From the cell containing the given text, extract its center point as [X, Y] coordinate. 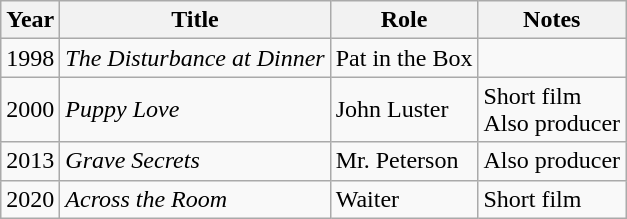
Pat in the Box [404, 58]
2013 [30, 161]
Puppy Love [195, 110]
Notes [552, 20]
1998 [30, 58]
2000 [30, 110]
John Luster [404, 110]
Grave Secrets [195, 161]
Title [195, 20]
Across the Room [195, 199]
Short filmAlso producer [552, 110]
The Disturbance at Dinner [195, 58]
Year [30, 20]
2020 [30, 199]
Mr. Peterson [404, 161]
Also producer [552, 161]
Waiter [404, 199]
Role [404, 20]
Short film [552, 199]
